Output the (X, Y) coordinate of the center of the cell containing the given text.  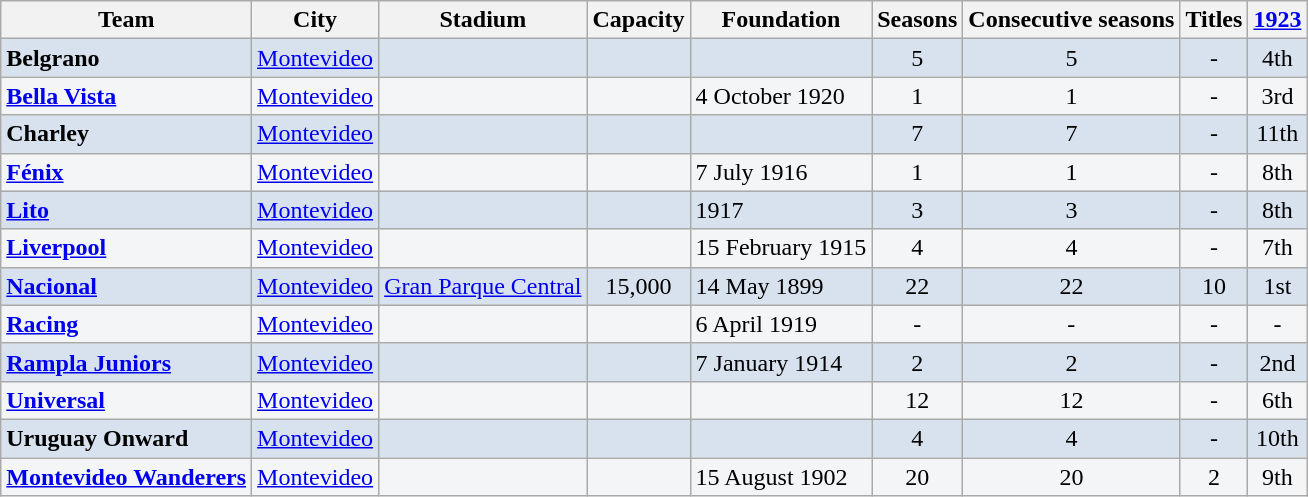
Fénix (126, 172)
Gran Parque Central (483, 286)
2nd (1278, 362)
Bella Vista (126, 96)
15,000 (638, 286)
7 January 1914 (781, 362)
15 February 1915 (781, 248)
1923 (1278, 20)
Montevideo Wanderers (126, 477)
City (316, 20)
15 August 1902 (781, 477)
Stadium (483, 20)
Capacity (638, 20)
Charley (126, 134)
6th (1278, 400)
Lito (126, 210)
4 October 1920 (781, 96)
Uruguay Onward (126, 438)
Team (126, 20)
Liverpool (126, 248)
6 April 1919 (781, 324)
Consecutive seasons (1072, 20)
1917 (781, 210)
10 (1214, 286)
1st (1278, 286)
Racing (126, 324)
9th (1278, 477)
Belgrano (126, 58)
7 July 1916 (781, 172)
3rd (1278, 96)
Nacional (126, 286)
Rampla Juniors (126, 362)
7th (1278, 248)
11th (1278, 134)
14 May 1899 (781, 286)
4th (1278, 58)
Titles (1214, 20)
10th (1278, 438)
Universal (126, 400)
Foundation (781, 20)
Seasons (918, 20)
